Determine the (X, Y) coordinate at the center of the cell enclosing the given text.  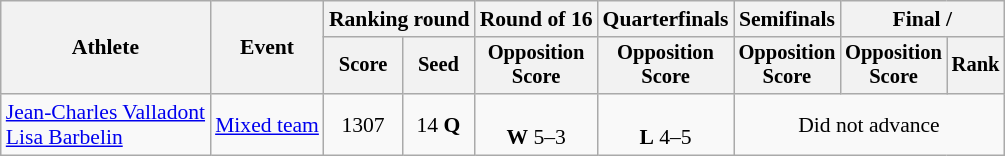
Final / (922, 19)
Jean-Charles ValladontLisa Barbelin (106, 124)
Round of 16 (536, 19)
Seed (438, 66)
1307 (363, 124)
14 Q (438, 124)
Quarterfinals (666, 19)
Event (267, 48)
Mixed team (267, 124)
Rank (976, 66)
Semifinals (788, 19)
L 4–5 (666, 124)
Ranking round (400, 19)
Athlete (106, 48)
Score (363, 66)
Did not advance (870, 124)
W 5–3 (536, 124)
